Locate the cell with the specified text and output its [x, y] center coordinate. 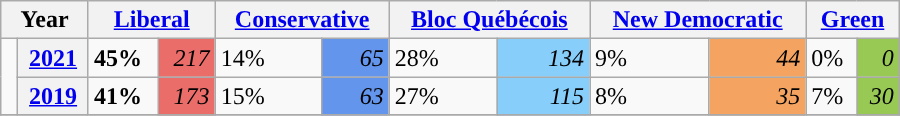
2019 [54, 96]
28% [443, 58]
2021 [54, 58]
9% [650, 58]
7% [832, 96]
Green [852, 20]
41% [124, 96]
14% [268, 58]
0% [832, 58]
44 [758, 58]
134 [543, 58]
63 [355, 96]
0 [878, 58]
45% [124, 58]
Year [45, 20]
65 [355, 58]
New Democratic [698, 20]
35 [758, 96]
Bloc Québécois [489, 20]
173 [187, 96]
Conservative [302, 20]
217 [187, 58]
30 [878, 96]
8% [650, 96]
115 [543, 96]
Liberal [152, 20]
15% [268, 96]
27% [443, 96]
